Find where the given text appears and provide that cell's center as [x, y] coordinate. 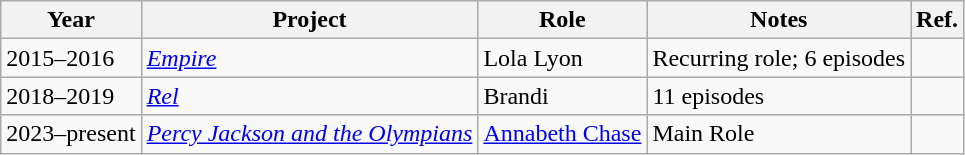
Year [71, 20]
Role [562, 20]
Annabeth Chase [562, 134]
2015–2016 [71, 58]
Brandi [562, 96]
2018–2019 [71, 96]
Lola Lyon [562, 58]
2023–present [71, 134]
Empire [310, 58]
Rel [310, 96]
Percy Jackson and the Olympians [310, 134]
Project [310, 20]
Notes [779, 20]
Recurring role; 6 episodes [779, 58]
11 episodes [779, 96]
Ref. [938, 20]
Main Role [779, 134]
